Detect which cell encompasses the target text, then output its [X, Y] center coordinate. 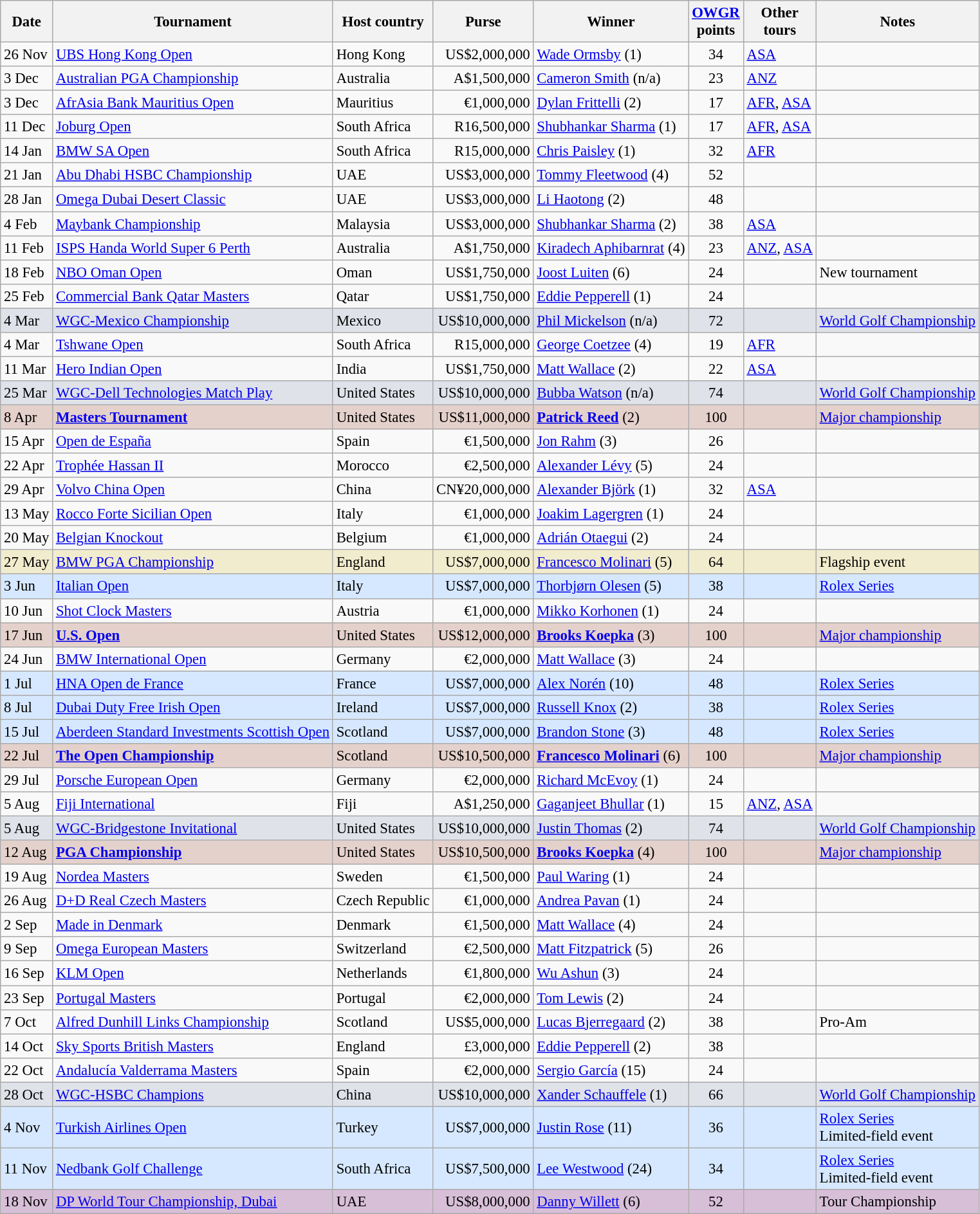
Joburg Open [193, 127]
Matt Wallace (3) [611, 659]
Alexander Björk (1) [611, 490]
France [382, 683]
Rocco Forte Sicilian Open [193, 514]
26 Nov [27, 55]
US$12,000,000 [483, 635]
Chris Paisley (1) [611, 151]
Andalucía Valderrama Masters [193, 1070]
Porsche European Open [193, 780]
George Coetzee (4) [611, 345]
Purse [483, 22]
Mauritius [382, 103]
NBO Oman Open [193, 272]
DP World Tour Championship, Dubai [193, 1202]
Shubhankar Sharma (1) [611, 127]
11 Feb [27, 248]
PGA Championship [193, 852]
Alfred Dunhill Links Championship [193, 1022]
Alex Norén (10) [611, 683]
Shot Clock Masters [193, 611]
66 [716, 1094]
Shubhankar Sharma (2) [611, 224]
Brooks Koepka (4) [611, 852]
Mexico [382, 320]
Justin Thomas (2) [611, 829]
Tom Lewis (2) [611, 998]
Brooks Koepka (3) [611, 635]
CN¥20,000,000 [483, 490]
24 Jun [27, 659]
Eddie Pepperell (1) [611, 296]
Mikko Korhonen (1) [611, 611]
22 [716, 369]
Turkey [382, 1127]
4 Feb [27, 224]
Justin Rose (11) [611, 1127]
Adrián Otaegui (2) [611, 538]
29 Apr [27, 490]
Dylan Frittelli (2) [611, 103]
19 Aug [27, 877]
Paul Waring (1) [611, 877]
WGC-Bridgestone Invitational [193, 829]
Portugal [382, 998]
Switzerland [382, 949]
U.S. Open [193, 635]
Ireland [382, 708]
US$11,000,000 [483, 417]
15 Apr [27, 441]
Tommy Fleetwood (4) [611, 176]
Pro-Am [897, 1022]
Thorbjørn Olesen (5) [611, 587]
Made in Denmark [193, 925]
14 Jan [27, 151]
13 May [27, 514]
Belgium [382, 538]
36 [716, 1127]
25 Feb [27, 296]
D+D Real Czech Masters [193, 901]
US$8,000,000 [483, 1202]
3 Jun [27, 587]
US$7,500,000 [483, 1168]
Othertours [780, 22]
UBS Hong Kong Open [193, 55]
Eddie Pepperell (2) [611, 1046]
28 Oct [27, 1094]
Notes [897, 22]
Czech Republic [382, 901]
Nedbank Golf Challenge [193, 1168]
Australian PGA Championship [193, 78]
11 Dec [27, 127]
A$1,250,000 [483, 804]
16 Sep [27, 973]
KLM Open [193, 973]
Matt Wallace (4) [611, 925]
Gaganjeet Bhullar (1) [611, 804]
8 Apr [27, 417]
WGC-HSBC Champions [193, 1094]
8 Jul [27, 708]
27 May [27, 562]
US$2,000,000 [483, 55]
Danny Willett (6) [611, 1202]
HNA Open de France [193, 683]
Fiji International [193, 804]
11 Mar [27, 369]
BMW SA Open [193, 151]
29 Jul [27, 780]
Matt Fitzpatrick (5) [611, 949]
Volvo China Open [193, 490]
Francesco Molinari (6) [611, 756]
Aberdeen Standard Investments Scottish Open [193, 731]
Open de España [193, 441]
Omega Dubai Desert Classic [193, 199]
25 Mar [27, 393]
2 Sep [27, 925]
£3,000,000 [483, 1046]
Xander Schauffele (1) [611, 1094]
Morocco [382, 466]
17 Jun [27, 635]
Abu Dhabi HSBC Championship [193, 176]
11 Nov [27, 1168]
Richard McEvoy (1) [611, 780]
New tournament [897, 272]
Tshwane Open [193, 345]
Trophée Hassan II [193, 466]
ISPS Handa World Super 6 Perth [193, 248]
BMW PGA Championship [193, 562]
Denmark [382, 925]
18 Nov [27, 1202]
Winner [611, 22]
20 May [27, 538]
12 Aug [27, 852]
22 Apr [27, 466]
Fiji [382, 804]
AfrAsia Bank Mauritius Open [193, 103]
Italian Open [193, 587]
Brandon Stone (3) [611, 731]
Host country [382, 22]
23 Sep [27, 998]
Bubba Watson (n/a) [611, 393]
The Open Championship [193, 756]
Joakim Lagergren (1) [611, 514]
Li Haotong (2) [611, 199]
72 [716, 320]
10 Jun [27, 611]
18 Feb [27, 272]
Tour Championship [897, 1202]
19 [716, 345]
Omega European Masters [193, 949]
1 Jul [27, 683]
Patrick Reed (2) [611, 417]
28 Jan [27, 199]
15 Jul [27, 731]
Lee Westwood (24) [611, 1168]
Qatar [382, 296]
US$5,000,000 [483, 1022]
22 Jul [27, 756]
Joost Luiten (6) [611, 272]
64 [716, 562]
€1,800,000 [483, 973]
Francesco Molinari (5) [611, 562]
26 Aug [27, 901]
Hero Indian Open [193, 369]
Wade Ormsby (1) [611, 55]
21 Jan [27, 176]
Andrea Pavan (1) [611, 901]
Alexander Lévy (5) [611, 466]
Netherlands [382, 973]
Masters Tournament [193, 417]
Lucas Bjerregaard (2) [611, 1022]
Sweden [382, 877]
ANZ [780, 78]
Flagship event [897, 562]
Dubai Duty Free Irish Open [193, 708]
9 Sep [27, 949]
Sergio García (15) [611, 1070]
A$1,500,000 [483, 78]
Russell Knox (2) [611, 708]
Kiradech Aphibarnrat (4) [611, 248]
4 Nov [27, 1127]
Date [27, 22]
BMW International Open [193, 659]
Hong Kong [382, 55]
A$1,750,000 [483, 248]
OWGRpoints [716, 22]
R16,500,000 [483, 127]
Maybank Championship [193, 224]
14 Oct [27, 1046]
Turkish Airlines Open [193, 1127]
Matt Wallace (2) [611, 369]
Malaysia [382, 224]
Tournament [193, 22]
7 Oct [27, 1022]
22 Oct [27, 1070]
WGC-Mexico Championship [193, 320]
WGC-Dell Technologies Match Play [193, 393]
Jon Rahm (3) [611, 441]
Nordea Masters [193, 877]
Oman [382, 272]
Wu Ashun (3) [611, 973]
Commercial Bank Qatar Masters [193, 296]
Austria [382, 611]
Sky Sports British Masters [193, 1046]
15 [716, 804]
Belgian Knockout [193, 538]
Portugal Masters [193, 998]
Phil Mickelson (n/a) [611, 320]
Cameron Smith (n/a) [611, 78]
India [382, 369]
